Return the [x, y] coordinate for the center point of the cell that contains the specified text.  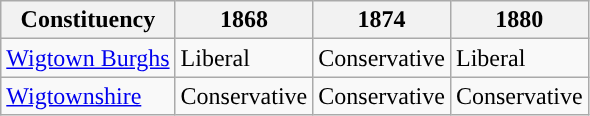
1880 [519, 20]
1868 [244, 20]
Constituency [88, 20]
1874 [382, 20]
Wigtownshire [88, 96]
Wigtown Burghs [88, 58]
